Pinpoint the cell where the given text exists, returning its [x, y] midpoint coordinate. 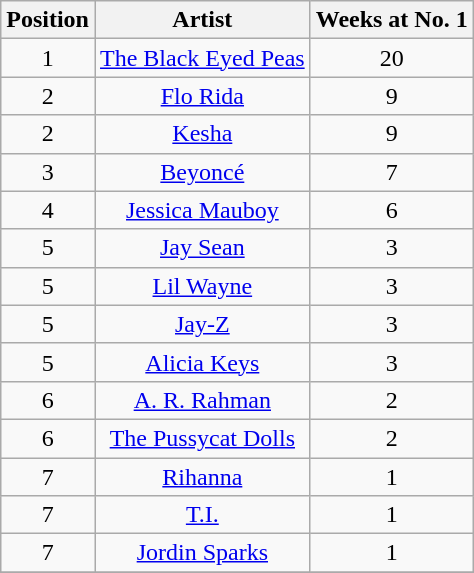
A. R. Rahman [202, 400]
The Pussycat Dolls [202, 438]
Position [48, 20]
Rihanna [202, 477]
Beyoncé [202, 172]
Lil Wayne [202, 286]
Artist [202, 20]
Kesha [202, 134]
Jessica Mauboy [202, 210]
The Black Eyed Peas [202, 58]
Jay Sean [202, 248]
T.I. [202, 515]
20 [392, 58]
Weeks at No. 1 [392, 20]
Alicia Keys [202, 362]
Jordin Sparks [202, 553]
4 [48, 210]
Jay-Z [202, 324]
Flo Rida [202, 96]
